Provide the (x, y) coordinate of the cell's center where the given text is located.  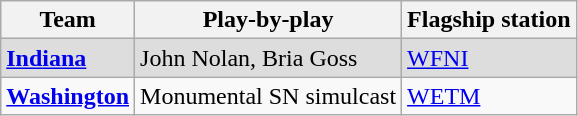
Flagship station (489, 20)
Team (68, 20)
Play-by-play (268, 20)
John Nolan, Bria Goss (268, 58)
Monumental SN simulcast (268, 96)
WETM (489, 96)
WFNI (489, 58)
Washington (68, 96)
Indiana (68, 58)
